Detect which cell encompasses the target text, then output its [x, y] center coordinate. 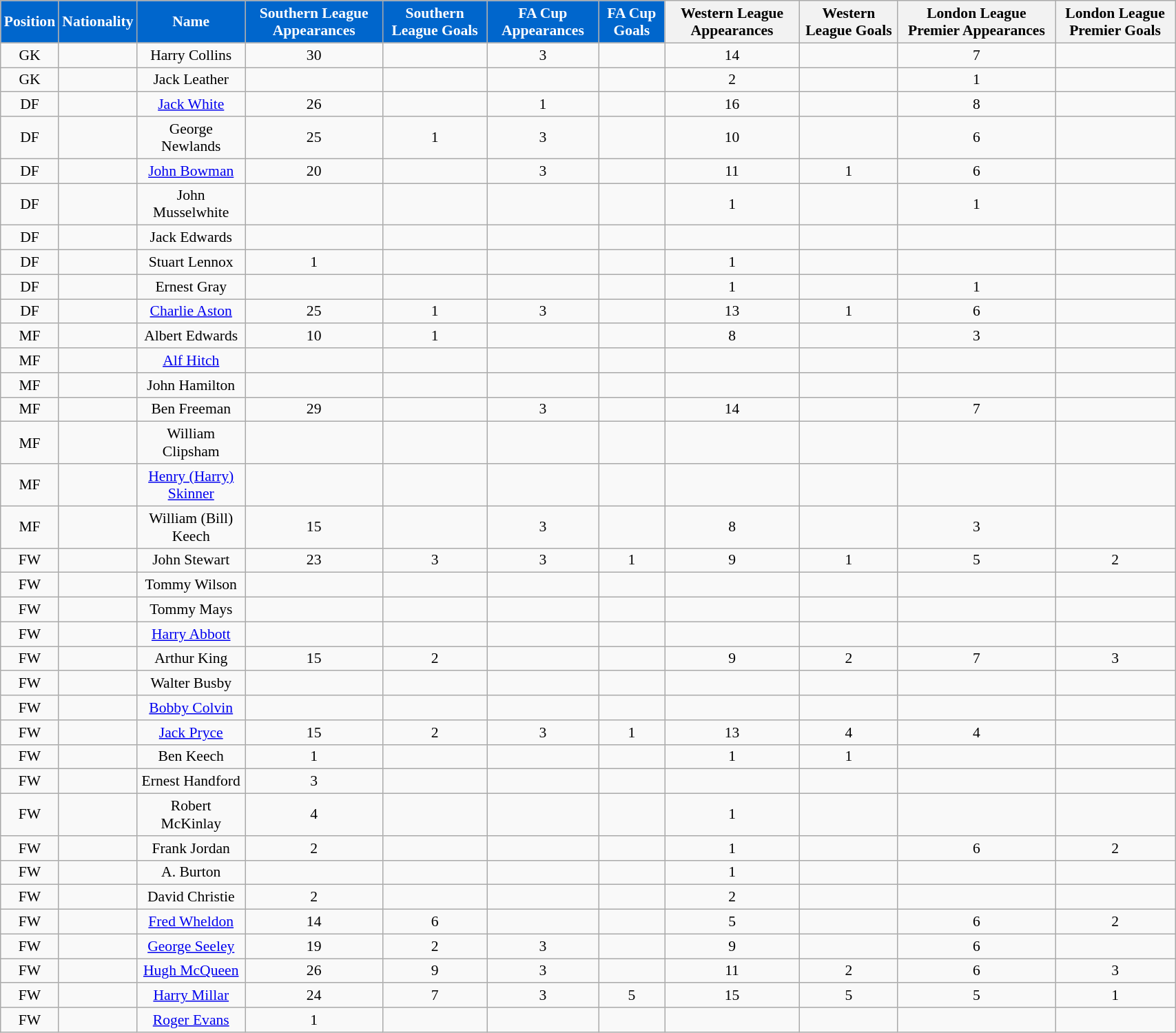
Roger Evans [192, 1020]
Stuart Lennox [192, 263]
Southern League Appearances [314, 22]
Bobby Colvin [192, 708]
Position [30, 22]
Henry (Harry) Skinner [192, 485]
24 [314, 996]
Ernest Handford [192, 781]
Name [192, 22]
Jack Edwards [192, 238]
George Newlands [192, 138]
London League Premier Goals [1115, 22]
20 [314, 171]
Walter Busby [192, 684]
Alf Hitch [192, 360]
John Bowman [192, 171]
Frank Jordan [192, 848]
16 [732, 105]
19 [314, 946]
William Clipsham [192, 442]
Ben Keech [192, 757]
29 [314, 409]
Tommy Wilson [192, 585]
David Christie [192, 897]
Harry Millar [192, 996]
A. Burton [192, 872]
London League Premier Appearances [976, 22]
FA Cup Goals [632, 22]
Harry Abbott [192, 634]
Nationality [98, 22]
George Seeley [192, 946]
Western League Appearances [732, 22]
Arthur King [192, 659]
FA Cup Appearances [543, 22]
John Hamilton [192, 385]
John Stewart [192, 560]
John Musselwhite [192, 204]
Jack Pryce [192, 733]
Hugh McQueen [192, 971]
30 [314, 55]
Fred Wheldon [192, 922]
Albert Edwards [192, 336]
Ben Freeman [192, 409]
Robert McKinlay [192, 815]
Charlie Aston [192, 311]
William (Bill) Keech [192, 526]
Jack White [192, 105]
Jack Leather [192, 80]
Ernest Gray [192, 287]
Western League Goals [849, 22]
Tommy Mays [192, 610]
Harry Collins [192, 55]
Southern League Goals [434, 22]
23 [314, 560]
